Return the [X, Y] coordinate for the center point of the cell that contains the specified text.  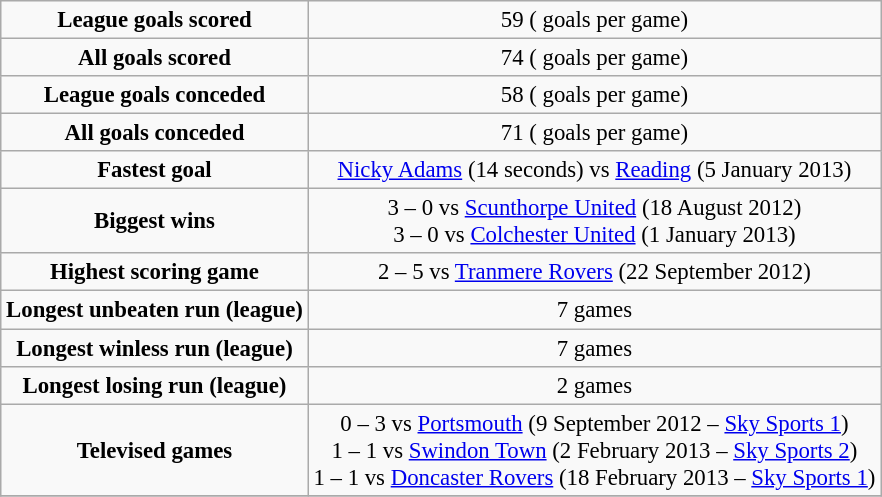
Televised games [154, 450]
All goals conceded [154, 133]
Fastest goal [154, 170]
Longest winless run (league) [154, 348]
Longest unbeaten run (league) [154, 310]
3 – 0 vs Scunthorpe United (18 August 2012)3 – 0 vs Colchester United (1 January 2013) [594, 222]
2 games [594, 385]
Nicky Adams (14 seconds) vs Reading (5 January 2013) [594, 170]
League goals conceded [154, 95]
71 ( goals per game) [594, 133]
Highest scoring game [154, 273]
Biggest wins [154, 222]
All goals scored [154, 58]
Longest losing run (league) [154, 385]
2 – 5 vs Tranmere Rovers (22 September 2012) [594, 273]
58 ( goals per game) [594, 95]
League goals scored [154, 20]
59 ( goals per game) [594, 20]
74 ( goals per game) [594, 58]
